Return the [X, Y] coordinate for the center point of the cell that contains the specified text.  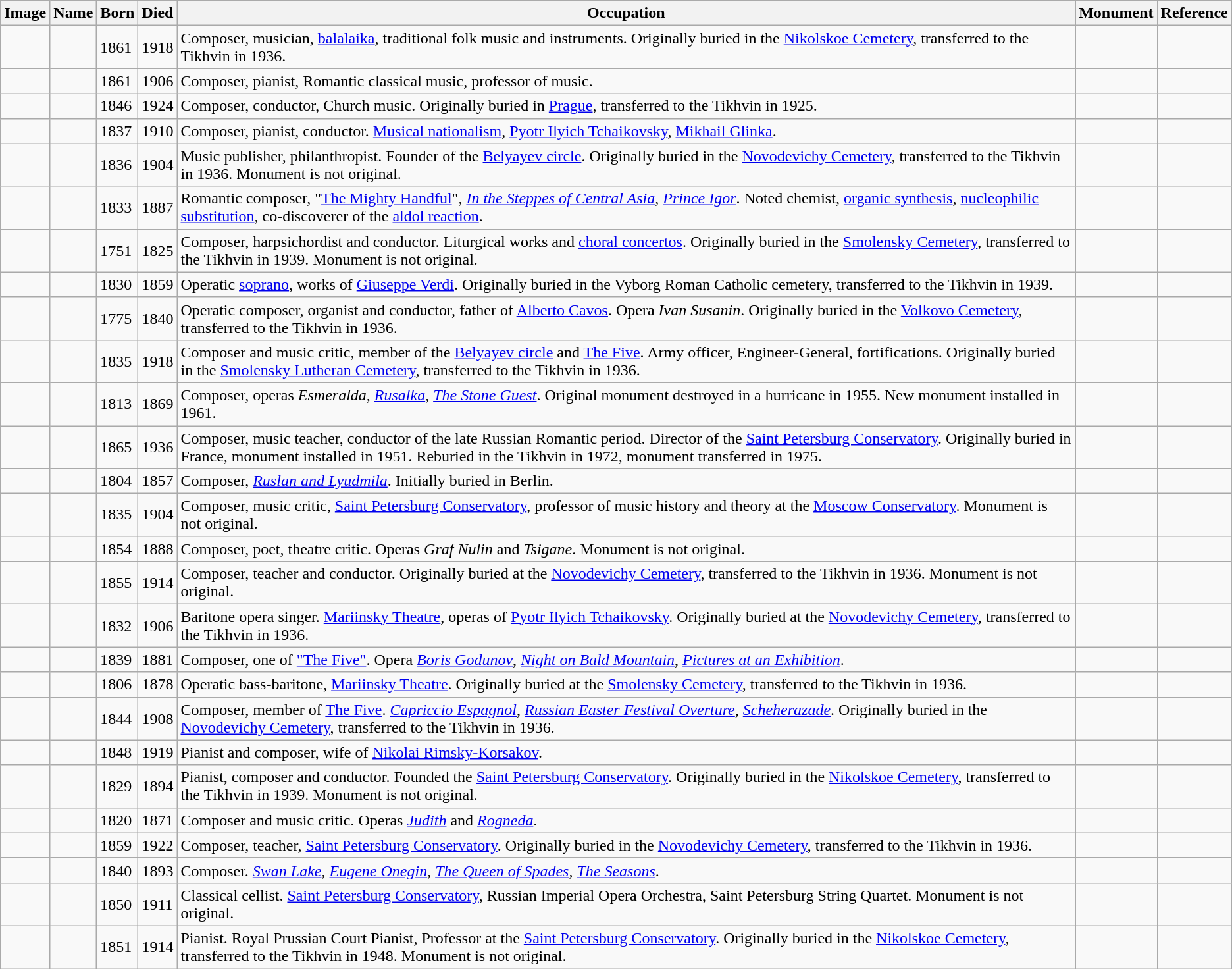
1936 [158, 446]
1857 [158, 481]
1839 [117, 660]
1813 [117, 404]
1836 [117, 165]
1806 [117, 685]
1804 [117, 481]
Composer, operas Esmeralda, Rusalka, The Stone Guest. Original monument destroyed in a hurricane in 1955. New monument installed in 1961. [627, 404]
Composer and music critic. Operas Judith and Rogneda. [627, 820]
1825 [158, 250]
1830 [117, 284]
Composer, pianist, Romantic classical music, professor of music. [627, 81]
1837 [117, 131]
1854 [117, 549]
1871 [158, 820]
1829 [117, 786]
1844 [117, 719]
1887 [158, 208]
Composer, teacher, Saint Petersburg Conservatory. Originally buried in the Novodevichy Cemetery, transferred to the Tikhvin in 1936. [627, 845]
Reference [1194, 13]
1911 [158, 904]
Pianist and composer, wife of Nikolai Rimsky-Korsakov. [627, 752]
1910 [158, 131]
Composer, pianist, conductor. Musical nationalism, Pyotr Ilyich Tchaikovsky, Mikhail Glinka. [627, 131]
1751 [117, 250]
Composer, teacher and conductor. Originally buried at the Novodevichy Cemetery, transferred to the Tikhvin in 1936. Monument is not original. [627, 583]
1888 [158, 549]
Name [74, 13]
Image [25, 13]
1850 [117, 904]
1832 [117, 625]
Composer, poet, theatre critic. Operas Graf Nulin and Tsigane. Monument is not original. [627, 549]
1846 [117, 106]
1851 [117, 947]
Occupation [627, 13]
Composer, Ruslan and Lyudmila. Initially buried in Berlin. [627, 481]
1924 [158, 106]
Died [158, 13]
Composer. Swan Lake, Eugene Onegin, The Queen of Spades, The Seasons. [627, 870]
Classical cellist. Saint Petersburg Conservatory, Russian Imperial Opera Orchestra, Saint Petersburg String Quartet. Monument is not original. [627, 904]
1775 [117, 319]
Composer, conductor, Church music. Originally buried in Prague, transferred to the Tikhvin in 1925. [627, 106]
Operatic bass-baritone, Mariinsky Theatre. Originally buried at the Smolensky Cemetery, transferred to the Tikhvin in 1936. [627, 685]
Operatic soprano, works of Giuseppe Verdi. Originally buried in the Vyborg Roman Catholic cemetery, transferred to the Tikhvin in 1939. [627, 284]
1919 [158, 752]
1848 [117, 752]
Composer, one of "The Five". Opera Boris Godunov, Night on Bald Mountain, Pictures at an Exhibition. [627, 660]
1820 [117, 820]
1894 [158, 786]
1833 [117, 208]
1881 [158, 660]
Composer, music critic, Saint Petersburg Conservatory, professor of music history and theory at the Moscow Conservatory. Monument is not original. [627, 515]
1893 [158, 870]
Born [117, 13]
1922 [158, 845]
Monument [1116, 13]
1869 [158, 404]
1855 [117, 583]
1908 [158, 719]
1878 [158, 685]
1865 [117, 446]
